Return the [X, Y] coordinate for the center point of the cell that contains the specified text.  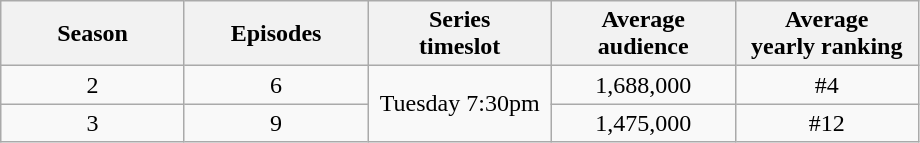
Episodes [276, 34]
1,475,000 [643, 123]
1,688,000 [643, 85]
#4 [827, 85]
Season [93, 34]
Average yearly ranking [827, 34]
9 [276, 123]
2 [93, 85]
Tuesday 7:30pm [460, 104]
3 [93, 123]
#12 [827, 123]
Series timeslot [460, 34]
6 [276, 85]
Average audience [643, 34]
